Return (x, y) of the center of cell containing provided text 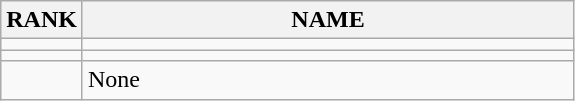
RANK (42, 20)
None (328, 80)
NAME (328, 20)
